Detect which cell encompasses the target text, then output its [x, y] center coordinate. 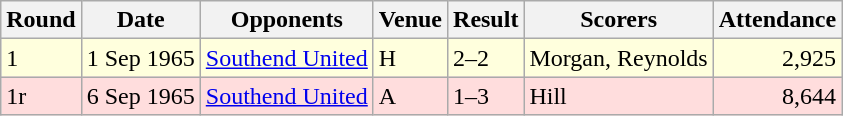
Round [41, 20]
1 Sep 1965 [140, 58]
8,644 [777, 96]
Morgan, Reynolds [618, 58]
2,925 [777, 58]
2–2 [486, 58]
1–3 [486, 96]
Venue [410, 20]
Attendance [777, 20]
A [410, 96]
H [410, 58]
Hill [618, 96]
1 [41, 58]
Date [140, 20]
1r [41, 96]
Result [486, 20]
Opponents [286, 20]
6 Sep 1965 [140, 96]
Scorers [618, 20]
